Scan for the cell matching the given text and deliver its (x, y) coordinate at center. 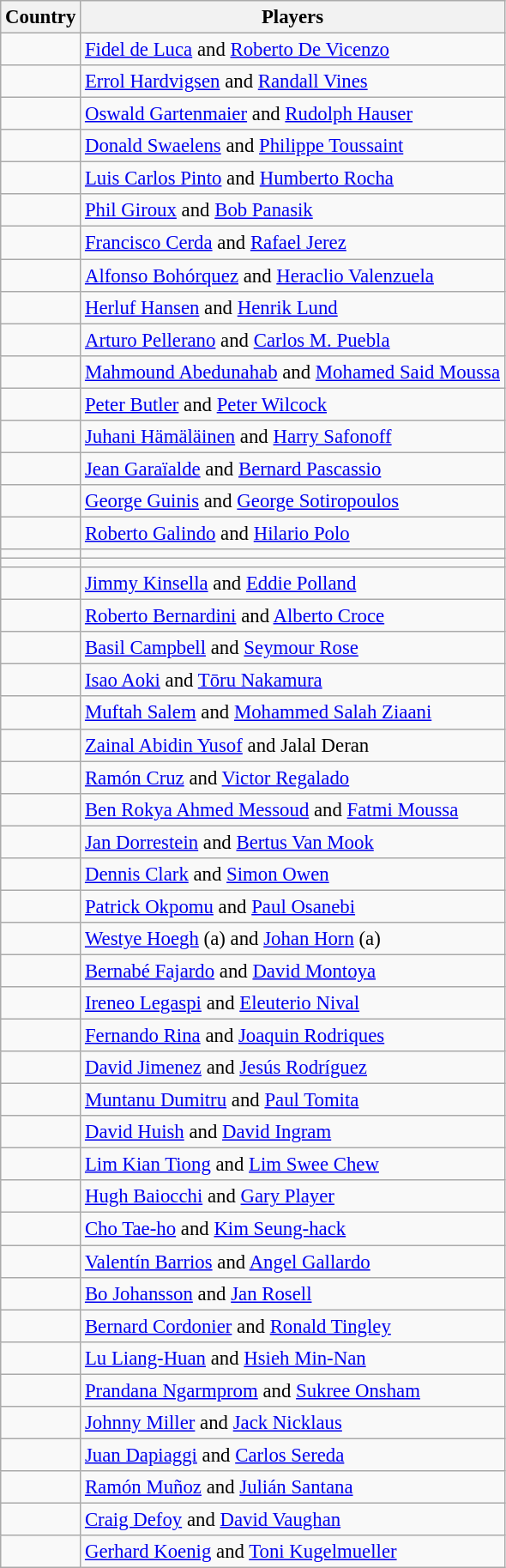
Mahmound Abedunahab and Mohamed Said Moussa (293, 372)
Fidel de Luca and Roberto De Vicenzo (293, 50)
Bo Johansson and Jan Rosell (293, 1293)
Oswald Gartenmaier and Rudolph Hauser (293, 114)
David Huish and David Ingram (293, 1132)
Craig Defoy and David Vaughan (293, 1519)
Basil Campbell and Seymour Rose (293, 648)
Isao Aoki and Tōru Nakamura (293, 681)
Ben Rokya Ahmed Messoud and Fatmi Moussa (293, 809)
Donald Swaelens and Philippe Toussaint (293, 146)
Ramón Cruz and Victor Regalado (293, 778)
Valentín Barrios and Angel Gallardo (293, 1262)
Roberto Galindo and Hilario Polo (293, 533)
George Guinis and George Sotiropoulos (293, 501)
Westye Hoegh (a) and Johan Horn (a) (293, 939)
Jan Dorrestein and Bertus Van Mook (293, 842)
Alfonso Bohórquez and Heraclio Valenzuela (293, 275)
Jimmy Kinsella and Eddie Polland (293, 584)
Prandana Ngarmprom and Sukree Onsham (293, 1390)
Patrick Okpomu and Paul Osanebi (293, 906)
Hugh Baiocchi and Gary Player (293, 1197)
Roberto Bernardini and Alberto Croce (293, 616)
David Jimenez and Jesús Rodríguez (293, 1068)
Country (41, 17)
Zainal Abidin Yusof and Jalal Deran (293, 745)
Ireneo Legaspi and Eleuterio Nival (293, 1003)
Peter Butler and Peter Wilcock (293, 404)
Lim Kian Tiong and Lim Swee Chew (293, 1165)
Bernard Cordonier and Ronald Tingley (293, 1326)
Arturo Pellerano and Carlos M. Puebla (293, 340)
Francisco Cerda and Rafael Jerez (293, 243)
Cho Tae-ho and Kim Seung-hack (293, 1229)
Lu Liang-Huan and Hsieh Min-Nan (293, 1358)
Jean Garaïalde and Bernard Pascassio (293, 469)
Players (293, 17)
Muftah Salem and Mohammed Salah Ziaani (293, 713)
Luis Carlos Pinto and Humberto Rocha (293, 179)
Johnny Miller and Jack Nicklaus (293, 1423)
Fernando Rina and Joaquin Rodriques (293, 1036)
Phil Giroux and Bob Panasik (293, 210)
Juan Dapiaggi and Carlos Sereda (293, 1455)
Herluf Hansen and Henrik Lund (293, 307)
Bernabé Fajardo and David Montoya (293, 971)
Ramón Muñoz and Julián Santana (293, 1487)
Gerhard Koenig and Toni Kugelmueller (293, 1552)
Juhani Hämäläinen and Harry Safonoff (293, 437)
Muntanu Dumitru and Paul Tomita (293, 1100)
Errol Hardvigsen and Randall Vines (293, 82)
Dennis Clark and Simon Owen (293, 875)
